Capture the cell that displays the provided text and extract its [x, y] central coordinate. 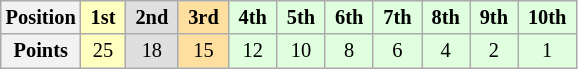
4th [253, 17]
5th [301, 17]
10th [547, 17]
6th [349, 17]
25 [104, 51]
8 [349, 51]
1st [104, 17]
9th [494, 17]
3rd [203, 17]
6 [397, 51]
12 [253, 51]
10 [301, 51]
2 [494, 51]
15 [203, 51]
1 [547, 51]
7th [397, 17]
18 [152, 51]
8th [446, 17]
4 [446, 51]
Points [41, 51]
Position [41, 17]
2nd [152, 17]
